For the text-containing cell, return its midpoint in (X, Y) coordinate format. 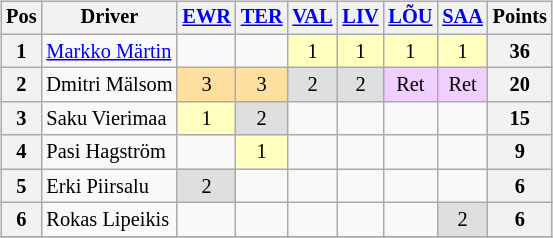
Erki Piirsalu (109, 186)
TER (262, 18)
Markko Märtin (109, 51)
Pasi Hagström (109, 152)
4 (21, 152)
9 (520, 152)
VAL (312, 18)
Rokas Lipeikis (109, 220)
Dmitri Mälsom (109, 85)
5 (21, 186)
36 (520, 51)
15 (520, 119)
Saku Vierimaa (109, 119)
EWR (206, 18)
Pos (21, 18)
20 (520, 85)
Driver (109, 18)
LÕU (410, 18)
Points (520, 18)
SAA (462, 18)
LIV (361, 18)
